Provide the (x, y) coordinate of the cell's center where the given text is located.  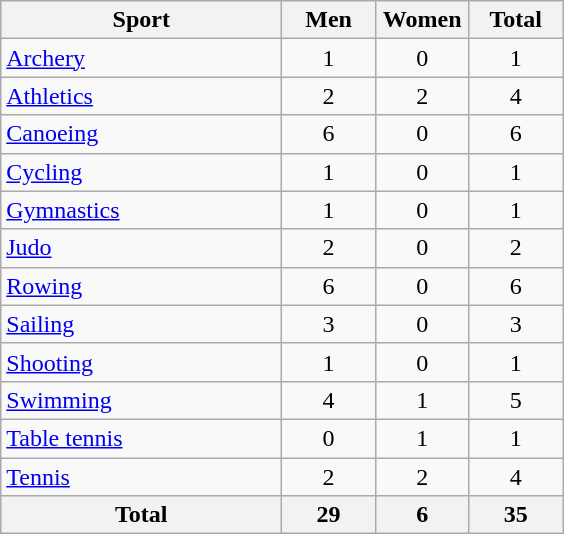
Tennis (142, 477)
29 (329, 515)
Shooting (142, 362)
Table tennis (142, 438)
Gymnastics (142, 210)
Women (422, 20)
Sailing (142, 324)
35 (516, 515)
Rowing (142, 286)
Judo (142, 248)
Men (329, 20)
Cycling (142, 172)
Athletics (142, 96)
Archery (142, 58)
Canoeing (142, 134)
Swimming (142, 400)
5 (516, 400)
Sport (142, 20)
